Extract the (x, y) coordinate from the center of the cell holding the provided text.  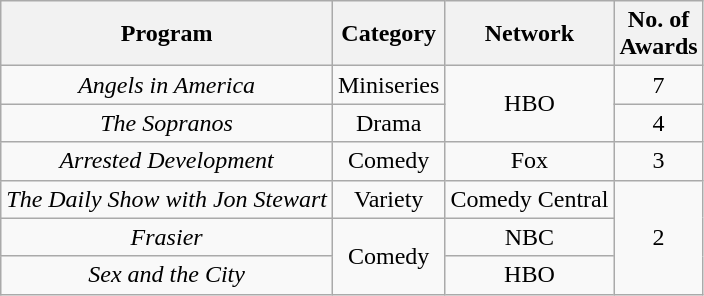
Comedy Central (530, 199)
Arrested Development (167, 161)
Sex and the City (167, 275)
NBC (530, 237)
Variety (388, 199)
Drama (388, 123)
4 (658, 123)
The Sopranos (167, 123)
Angels in America (167, 85)
Miniseries (388, 85)
Program (167, 34)
2 (658, 237)
3 (658, 161)
Category (388, 34)
Fox (530, 161)
The Daily Show with Jon Stewart (167, 199)
7 (658, 85)
Network (530, 34)
Frasier (167, 237)
No. ofAwards (658, 34)
